Detect which cell encompasses the target text, then output its [x, y] center coordinate. 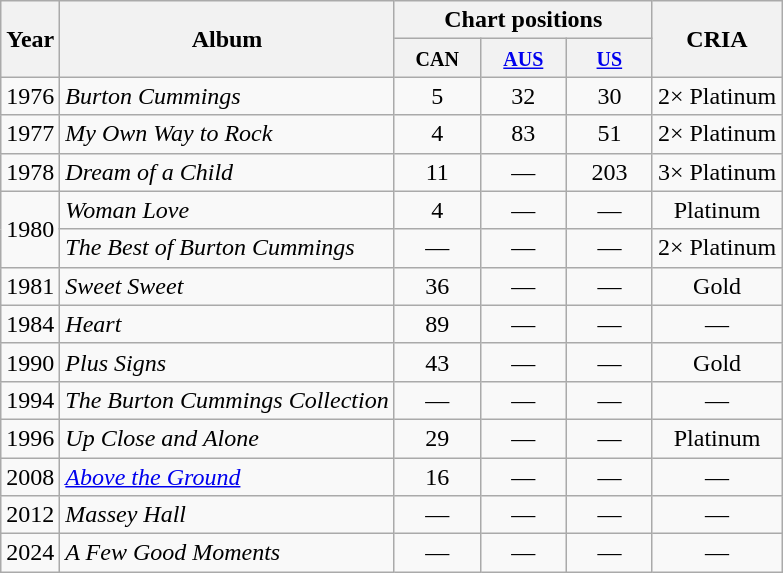
Plus Signs [227, 362]
5 [437, 96]
11 [437, 172]
Burton Cummings [227, 96]
203 [609, 172]
51 [609, 134]
2012 [30, 515]
3× Platinum [716, 172]
1976 [30, 96]
43 [437, 362]
The Burton Cummings Collection [227, 400]
Dream of a Child [227, 172]
US [609, 58]
32 [523, 96]
AUS [523, 58]
CRIA [716, 39]
1978 [30, 172]
1996 [30, 438]
Sweet Sweet [227, 286]
1980 [30, 229]
29 [437, 438]
My Own Way to Rock [227, 134]
Year [30, 39]
16 [437, 477]
1984 [30, 324]
30 [609, 96]
36 [437, 286]
2024 [30, 553]
CAN [437, 58]
1994 [30, 400]
The Best of Burton Cummings [227, 248]
1977 [30, 134]
Chart positions [523, 20]
Woman Love [227, 210]
1990 [30, 362]
Massey Hall [227, 515]
89 [437, 324]
Heart [227, 324]
2008 [30, 477]
1981 [30, 286]
Album [227, 39]
A Few Good Moments [227, 553]
Above the Ground [227, 477]
83 [523, 134]
Up Close and Alone [227, 438]
